Provide the [X, Y] coordinate of the cell's center where the given text is located.  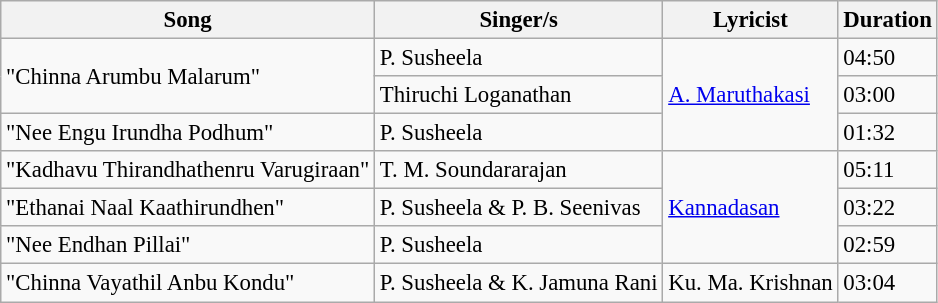
04:50 [888, 58]
"Chinna Vayathil Anbu Kondu" [188, 283]
Duration [888, 20]
03:00 [888, 95]
03:22 [888, 208]
03:04 [888, 283]
"Ethanai Naal Kaathirundhen" [188, 208]
Ku. Ma. Krishnan [750, 283]
A. Maruthakasi [750, 96]
05:11 [888, 170]
"Kadhavu Thirandhathenru Varugiraan" [188, 170]
Song [188, 20]
P. Susheela & K. Jamuna Rani [519, 283]
"Nee Engu Irundha Podhum" [188, 133]
"Nee Endhan Pillai" [188, 245]
"Chinna Arumbu Malarum" [188, 76]
Thiruchi Loganathan [519, 95]
02:59 [888, 245]
T. M. Soundararajan [519, 170]
Lyricist [750, 20]
P. Susheela & P. B. Seenivas [519, 208]
01:32 [888, 133]
Kannadasan [750, 208]
Singer/s [519, 20]
